Find where the given text appears and provide that cell's center as (x, y) coordinate. 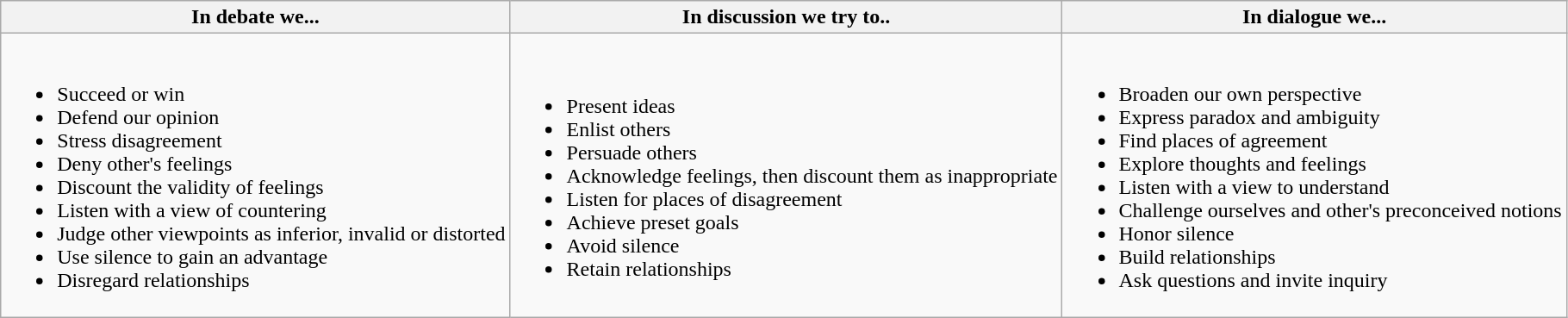
In dialogue we... (1315, 17)
In debate we... (255, 17)
In discussion we try to.. (786, 17)
